Return [X, Y] of the center of cell containing provided text 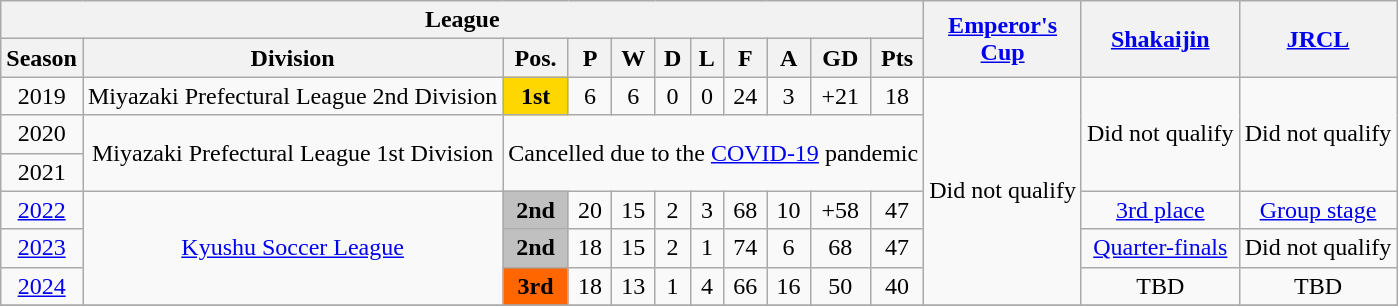
+58 [840, 210]
Division [292, 58]
Season [42, 58]
League [462, 20]
1st [536, 96]
Pts [896, 58]
2021 [42, 172]
24 [746, 96]
P [590, 58]
40 [896, 286]
13 [634, 286]
Shakaijin [1160, 39]
20 [590, 210]
16 [788, 286]
3rd [536, 286]
2023 [42, 248]
2019 [42, 96]
2022 [42, 210]
Miyazaki Prefectural League 2nd Division [292, 96]
10 [788, 210]
L [706, 58]
50 [840, 286]
D [672, 58]
66 [746, 286]
Cancelled due to the COVID-19 pandemic [714, 153]
JRCL [1318, 39]
Group stage [1318, 210]
4 [706, 286]
3rd place [1160, 210]
GD [840, 58]
2020 [42, 134]
Quarter-finals [1160, 248]
+21 [840, 96]
Emperor'sCup [1003, 39]
74 [746, 248]
F [746, 58]
Kyushu Soccer League [292, 248]
Miyazaki Prefectural League 1st Division [292, 153]
W [634, 58]
A [788, 58]
2024 [42, 286]
Pos. [536, 58]
